Find where the given text appears and provide that cell's center as (X, Y) coordinate. 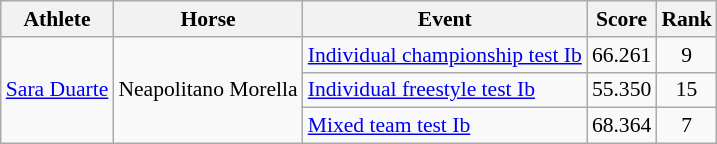
Event (445, 19)
68.364 (622, 126)
7 (686, 126)
Rank (686, 19)
9 (686, 55)
66.261 (622, 55)
Individual freestyle test Ib (445, 90)
Athlete (58, 19)
Mixed team test Ib (445, 126)
55.350 (622, 90)
Neapolitano Morella (208, 90)
15 (686, 90)
Sara Duarte (58, 90)
Score (622, 19)
Individual championship test Ib (445, 55)
Horse (208, 19)
